Find where the given text appears and provide that cell's center as (X, Y) coordinate. 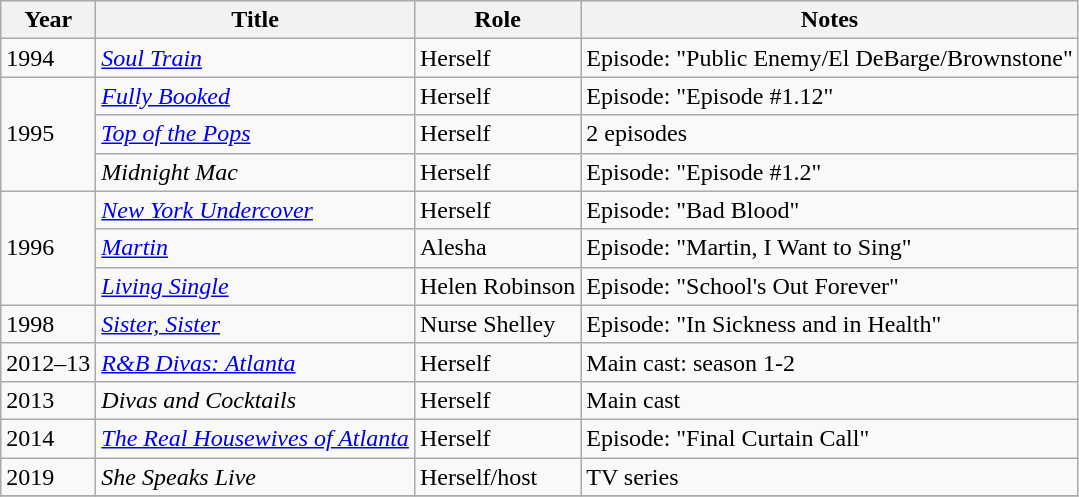
Episode: "Martin, I Want to Sing" (830, 248)
The Real Housewives of Atlanta (256, 438)
Episode: "Episode #1.12" (830, 96)
Midnight Mac (256, 172)
1995 (48, 134)
Episode: "Public Enemy/El DeBarge/Brownstone" (830, 58)
Fully Booked (256, 96)
Main cast (830, 400)
Sister, Sister (256, 324)
Episode: "Bad Blood" (830, 210)
Role (497, 20)
Episode: "School's Out Forever" (830, 286)
She Speaks Live (256, 477)
Top of the Pops (256, 134)
Martin (256, 248)
Soul Train (256, 58)
2014 (48, 438)
Living Single (256, 286)
2 episodes (830, 134)
Alesha (497, 248)
Year (48, 20)
Episode: "In Sickness and in Health" (830, 324)
1996 (48, 248)
New York Undercover (256, 210)
Title (256, 20)
Herself/host (497, 477)
Episode: "Final Curtain Call" (830, 438)
2012–13 (48, 362)
Nurse Shelley (497, 324)
Main cast: season 1-2 (830, 362)
TV series (830, 477)
R&B Divas: Atlanta (256, 362)
2013 (48, 400)
Divas and Cocktails (256, 400)
Episode: "Episode #1.2" (830, 172)
2019 (48, 477)
1994 (48, 58)
1998 (48, 324)
Helen Robinson (497, 286)
Notes (830, 20)
